Search for the cell housing the specified text and yield its (X, Y) center coordinate. 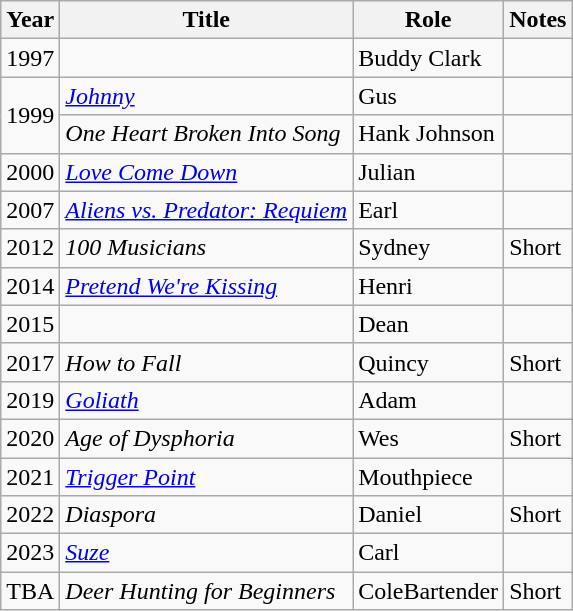
Quincy (428, 362)
Johnny (206, 96)
Mouthpiece (428, 477)
Sydney (428, 248)
Age of Dysphoria (206, 438)
Henri (428, 286)
Role (428, 20)
100 Musicians (206, 248)
Hank Johnson (428, 134)
TBA (30, 591)
One Heart Broken Into Song (206, 134)
Wes (428, 438)
1999 (30, 115)
1997 (30, 58)
Trigger Point (206, 477)
How to Fall (206, 362)
2021 (30, 477)
2012 (30, 248)
ColeBartender (428, 591)
Carl (428, 553)
2007 (30, 210)
Earl (428, 210)
Julian (428, 172)
Title (206, 20)
Diaspora (206, 515)
Gus (428, 96)
Suze (206, 553)
2019 (30, 400)
Pretend We're Kissing (206, 286)
2015 (30, 324)
Buddy Clark (428, 58)
2000 (30, 172)
2017 (30, 362)
Deer Hunting for Beginners (206, 591)
2014 (30, 286)
Year (30, 20)
Love Come Down (206, 172)
Aliens vs. Predator: Requiem (206, 210)
Goliath (206, 400)
Dean (428, 324)
2020 (30, 438)
Daniel (428, 515)
2022 (30, 515)
2023 (30, 553)
Notes (538, 20)
Adam (428, 400)
